For the text-containing cell, return its midpoint in [X, Y] coordinate format. 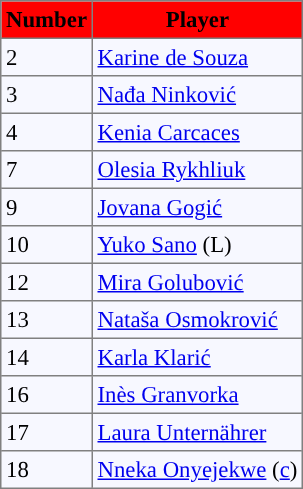
10 [47, 245]
Mira Golubović [197, 282]
Laura Unternährer [197, 432]
16 [47, 395]
2 [47, 57]
12 [47, 282]
Inès Granvorka [197, 395]
Number [47, 20]
Nađa Ninković [197, 95]
Kenia Carcaces [197, 132]
Yuko Sano (L) [197, 245]
18 [47, 470]
Jovana Gogić [197, 207]
Nneka Onyejekwe (c) [197, 470]
3 [47, 95]
14 [47, 357]
4 [47, 132]
Olesia Rykhliuk [197, 170]
Nataša Osmokrović [197, 320]
17 [47, 432]
Karine de Souza [197, 57]
Karla Klarić [197, 357]
9 [47, 207]
13 [47, 320]
Player [197, 20]
7 [47, 170]
